Search for the cell housing the specified text and yield its (x, y) center coordinate. 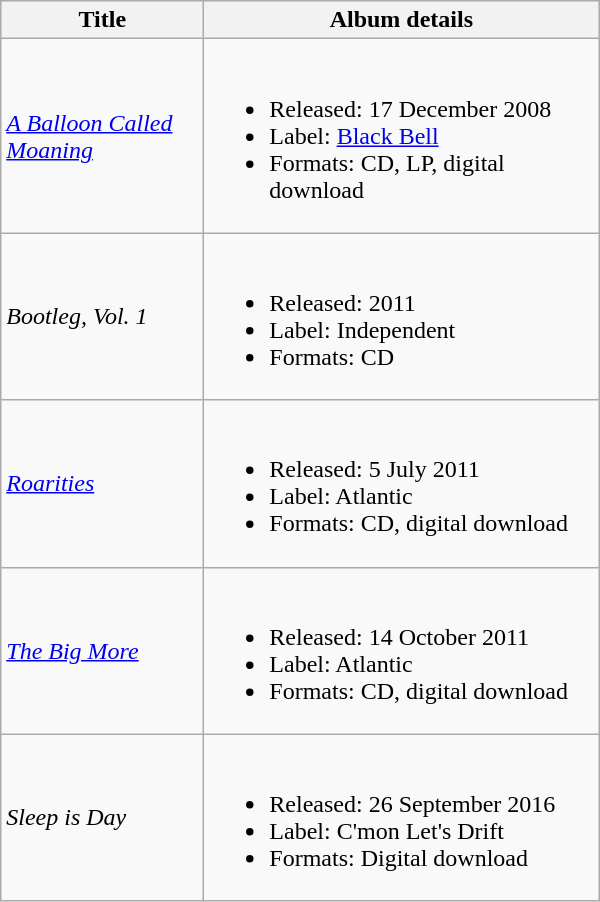
Sleep is Day (102, 818)
Bootleg, Vol. 1 (102, 316)
Title (102, 20)
Released: 5 July 2011Label: AtlanticFormats: CD, digital download (402, 484)
Album details (402, 20)
Roarities (102, 484)
Released: 17 December 2008Label: Black BellFormats: CD, LP, digital download (402, 136)
Released: 2011Label: IndependentFormats: CD (402, 316)
Released: 14 October 2011Label: AtlanticFormats: CD, digital download (402, 650)
A Balloon Called Moaning (102, 136)
Released: 26 September 2016Label: C'mon Let's DriftFormats: Digital download (402, 818)
The Big More (102, 650)
